Search for the cell housing the specified text and yield its [x, y] center coordinate. 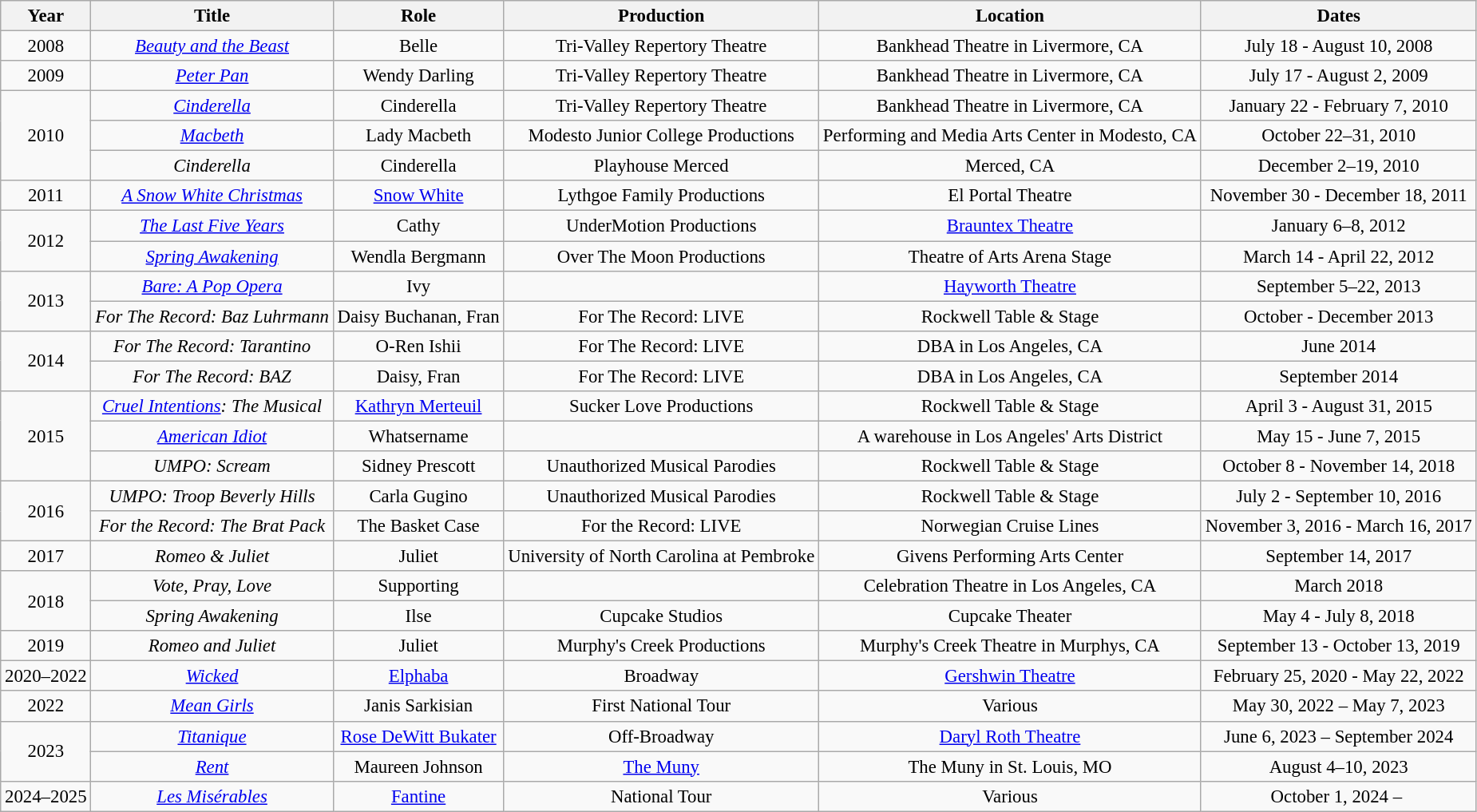
May 30, 2022 – May 7, 2023 [1338, 707]
2013 [46, 300]
May 4 - July 8, 2018 [1338, 616]
Daisy, Fran [418, 376]
Lady Macbeth [418, 136]
December 2–19, 2010 [1338, 166]
2015 [46, 436]
Supporting [418, 586]
Kathryn Merteuil [418, 406]
Peter Pan [212, 76]
October 1, 2024 – [1338, 796]
Cathy [418, 226]
2010 [46, 136]
September 14, 2017 [1338, 557]
O-Ren Ishii [418, 346]
2020–2022 [46, 676]
Elphaba [418, 676]
May 15 - June 7, 2015 [1338, 436]
2018 [46, 600]
January 6–8, 2012 [1338, 226]
Gershwin Theatre [1011, 676]
2017 [46, 557]
2014 [46, 361]
2019 [46, 646]
2016 [46, 511]
2023 [46, 751]
First National Tour [661, 707]
Murphy's Creek Productions [661, 646]
Dates [1338, 16]
September 2014 [1338, 376]
For The Record: Tarantino [212, 346]
Brauntex Theatre [1011, 226]
University of North Carolina at Pembroke [661, 557]
Whatsername [418, 436]
Off-Broadway [661, 736]
2009 [46, 76]
August 4–10, 2023 [1338, 766]
Rent [212, 766]
March 2018 [1338, 586]
Broadway [661, 676]
Daryl Roth Theatre [1011, 736]
El Portal Theatre [1011, 196]
Production [661, 16]
Hayworth Theatre [1011, 286]
Vote, Pray, Love [212, 586]
Rose DeWitt Bukater [418, 736]
July 18 - August 10, 2008 [1338, 46]
June 6, 2023 – September 2024 [1338, 736]
Cupcake Theater [1011, 616]
Janis Sarkisian [418, 707]
April 3 - August 31, 2015 [1338, 406]
Sucker Love Productions [661, 406]
Modesto Junior College Productions [661, 136]
Merced, CA [1011, 166]
Daisy Buchanan, Fran [418, 316]
March 14 - April 22, 2012 [1338, 256]
July 2 - September 10, 2016 [1338, 496]
UnderMotion Productions [661, 226]
Romeo & Juliet [212, 557]
The Muny in St. Louis, MO [1011, 766]
UMPO: Scream [212, 466]
Les Misérables [212, 796]
Role [418, 16]
February 25, 2020 - May 22, 2022 [1338, 676]
2008 [46, 46]
Over The Moon Productions [661, 256]
Murphy's Creek Theatre in Murphys, CA [1011, 646]
Cupcake Studios [661, 616]
American Idiot [212, 436]
Wicked [212, 676]
January 22 - February 7, 2010 [1338, 106]
Performing and Media Arts Center in Modesto, CA [1011, 136]
Playhouse Merced [661, 166]
September 5–22, 2013 [1338, 286]
Belle [418, 46]
October 8 - November 14, 2018 [1338, 466]
Ivy [418, 286]
2012 [46, 241]
Beauty and the Beast [212, 46]
Celebration Theatre in Los Angeles, CA [1011, 586]
Lythgoe Family Productions [661, 196]
Year [46, 16]
November 3, 2016 - March 16, 2017 [1338, 526]
Ilse [418, 616]
July 17 - August 2, 2009 [1338, 76]
September 13 - October 13, 2019 [1338, 646]
June 2014 [1338, 346]
Location [1011, 16]
2024–2025 [46, 796]
Cruel Intentions: The Musical [212, 406]
October - December 2013 [1338, 316]
Wendy Darling [418, 76]
Snow White [418, 196]
UMPO: Troop Beverly Hills [212, 496]
Norwegian Cruise Lines [1011, 526]
For The Record: Baz Luhrmann [212, 316]
A Snow White Christmas [212, 196]
Titanique [212, 736]
Bare: A Pop Opera [212, 286]
Mean Girls [212, 707]
2011 [46, 196]
Fantine [418, 796]
Title [212, 16]
Carla Gugino [418, 496]
A warehouse in Los Angeles' Arts District [1011, 436]
Maureen Johnson [418, 766]
Sidney Prescott [418, 466]
Theatre of Arts Arena Stage [1011, 256]
2022 [46, 707]
The Muny [661, 766]
October 22–31, 2010 [1338, 136]
November 30 - December 18, 2011 [1338, 196]
Macbeth [212, 136]
The Basket Case [418, 526]
For The Record: BAZ [212, 376]
Wendla Bergmann [418, 256]
For the Record: The Brat Pack [212, 526]
For the Record: LIVE [661, 526]
Givens Performing Arts Center [1011, 557]
The Last Five Years [212, 226]
Romeo and Juliet [212, 646]
National Tour [661, 796]
